Return (X, Y) of the center of cell containing provided text 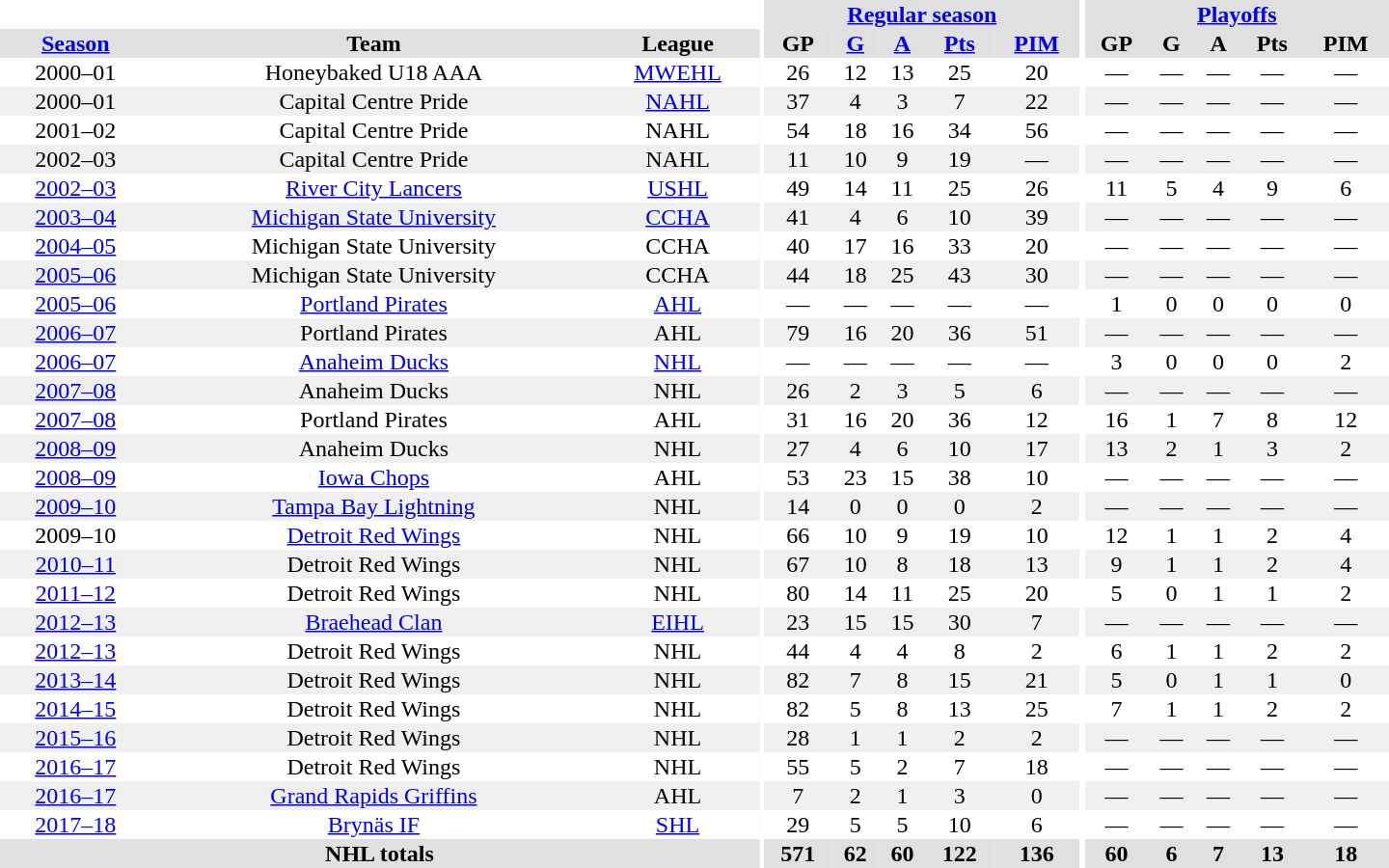
NHL totals (380, 854)
2014–15 (75, 709)
Braehead Clan (374, 622)
122 (960, 854)
28 (798, 738)
34 (960, 130)
40 (798, 246)
River City Lancers (374, 188)
MWEHL (677, 72)
54 (798, 130)
2015–16 (75, 738)
33 (960, 246)
Tampa Bay Lightning (374, 506)
Grand Rapids Griffins (374, 796)
Playoffs (1237, 14)
2011–12 (75, 593)
38 (960, 477)
2017–18 (75, 825)
2004–05 (75, 246)
55 (798, 767)
62 (855, 854)
53 (798, 477)
Honeybaked U18 AAA (374, 72)
49 (798, 188)
Season (75, 43)
Regular season (922, 14)
39 (1036, 217)
21 (1036, 680)
56 (1036, 130)
SHL (677, 825)
EIHL (677, 622)
22 (1036, 101)
571 (798, 854)
67 (798, 564)
80 (798, 593)
43 (960, 275)
2003–04 (75, 217)
2013–14 (75, 680)
USHL (677, 188)
37 (798, 101)
Team (374, 43)
29 (798, 825)
41 (798, 217)
27 (798, 448)
79 (798, 333)
2001–02 (75, 130)
2010–11 (75, 564)
51 (1036, 333)
31 (798, 420)
136 (1036, 854)
66 (798, 535)
League (677, 43)
Iowa Chops (374, 477)
Brynäs IF (374, 825)
